Scan for the cell matching the given text and deliver its [x, y] coordinate at center. 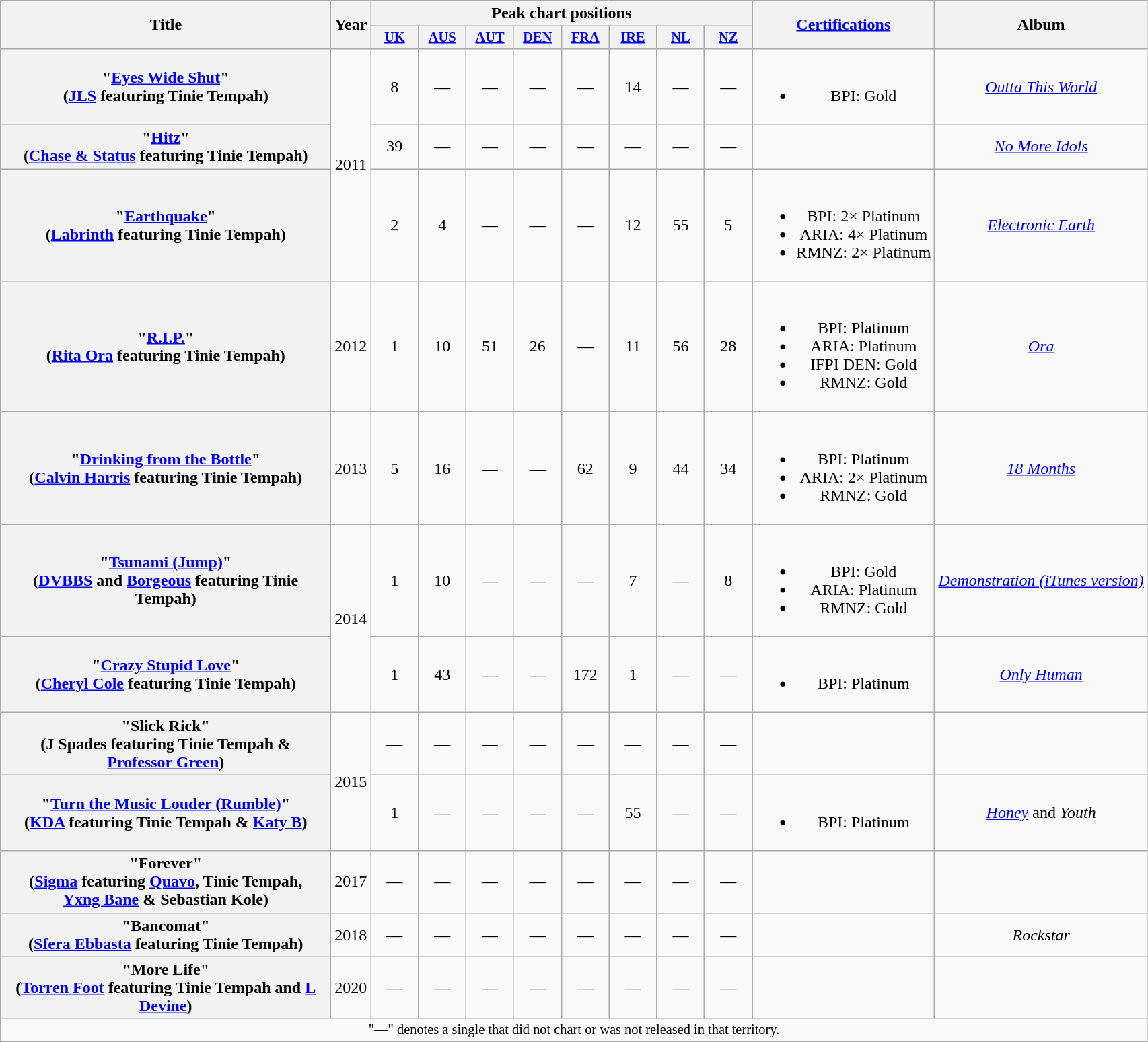
11 [633, 347]
28 [728, 347]
"Drinking from the Bottle"(Calvin Harris featuring Tinie Tempah) [166, 468]
"Bancomat"(Sfera Ebbasta featuring Tinie Tempah) [166, 934]
62 [585, 468]
2018 [351, 934]
Demonstration (iTunes version) [1041, 580]
BPI: PlatinumARIA: PlatinumIFPI DEN: GoldRMNZ: Gold [844, 347]
Peak chart positions [561, 13]
NL [681, 38]
"Hitz"(Chase & Status featuring Tinie Tempah) [166, 147]
2013 [351, 468]
34 [728, 468]
Only Human [1041, 674]
BPI: GoldARIA: PlatinumRMNZ: Gold [844, 580]
BPI: 2× PlatinumARIA: 4× PlatinumRMNZ: 2× Platinum [844, 225]
Year [351, 25]
56 [681, 347]
UK [394, 38]
2011 [351, 164]
"Forever"(Sigma featuring Quavo, Tinie Tempah,Yxng Bane & Sebastian Kole) [166, 882]
14 [633, 86]
"Slick Rick"(J Spades featuring Tinie Tempah &Professor Green) [166, 744]
"More Life" (Torren Foot featuring Tinie Tempah and L Devine) [166, 987]
IRE [633, 38]
51 [490, 347]
2012 [351, 347]
172 [585, 674]
43 [443, 674]
9 [633, 468]
Album [1041, 25]
18 Months [1041, 468]
Electronic Earth [1041, 225]
Ora [1041, 347]
12 [633, 225]
4 [443, 225]
2017 [351, 882]
26 [537, 347]
Honey and Youth [1041, 813]
AUS [443, 38]
"Eyes Wide Shut"(JLS featuring Tinie Tempah) [166, 86]
2020 [351, 987]
"Crazy Stupid Love"(Cheryl Cole featuring Tinie Tempah) [166, 674]
Rockstar [1041, 934]
7 [633, 580]
NZ [728, 38]
2014 [351, 619]
"R.I.P."(Rita Ora featuring Tinie Tempah) [166, 347]
BPI: Gold [844, 86]
"Earthquake"(Labrinth featuring Tinie Tempah) [166, 225]
DEN [537, 38]
2015 [351, 782]
"Tsunami (Jump)"(DVBBS and Borgeous featuring Tinie Tempah) [166, 580]
BPI: PlatinumARIA: 2× PlatinumRMNZ: Gold [844, 468]
39 [394, 147]
Title [166, 25]
44 [681, 468]
AUT [490, 38]
Outta This World [1041, 86]
2 [394, 225]
"—" denotes a single that did not chart or was not released in that territory. [575, 1030]
Certifications [844, 25]
FRA [585, 38]
16 [443, 468]
"Turn the Music Louder (Rumble)"(KDA featuring Tinie Tempah & Katy B) [166, 813]
No More Idols [1041, 147]
